Pinpoint the cell where the given text exists, returning its (x, y) midpoint coordinate. 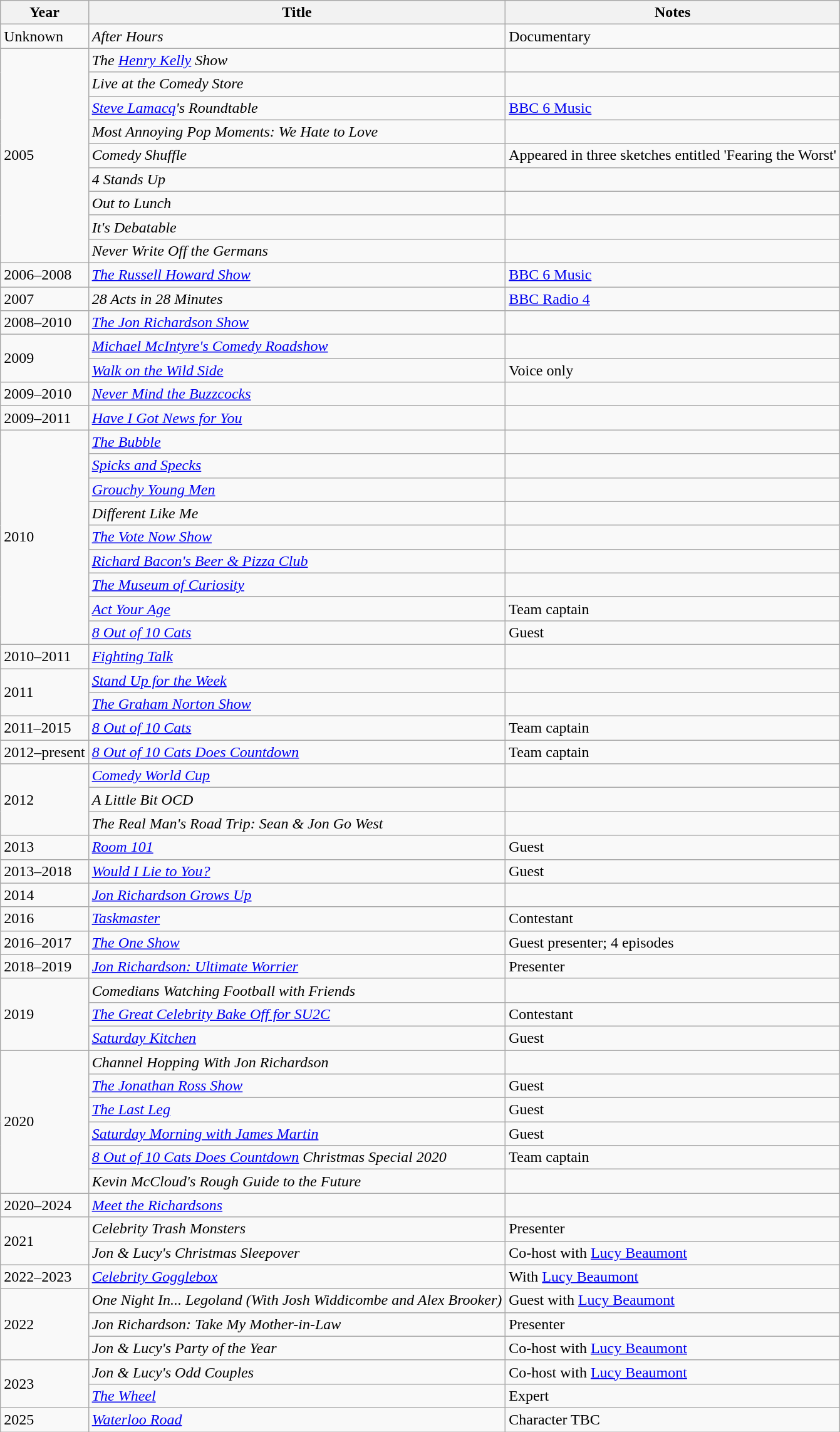
The Great Celebrity Bake Off for SU2C (297, 1014)
Celebrity Trash Monsters (297, 1229)
Never Mind the Buzzcocks (297, 394)
Guest presenter; 4 episodes (673, 943)
2021 (44, 1241)
One Night In... Legoland (With Josh Widdicombe and Alex Brooker) (297, 1300)
The Henry Kelly Show (297, 60)
Jon Richardson: Ultimate Worrier (297, 966)
2022 (44, 1324)
Jon Richardson: Take My Mother-in-Law (297, 1324)
Comedians Watching Football with Friends (297, 990)
Walk on the Wild Side (297, 370)
Voice only (673, 370)
2019 (44, 1014)
Title (297, 13)
The Jon Richardson Show (297, 323)
Guest with Lucy Beaumont (673, 1300)
Most Annoying Pop Moments: We Hate to Love (297, 132)
8 Out of 10 Cats Does Countdown (297, 752)
After Hours (297, 36)
Different Like Me (297, 513)
Never Write Off the Germans (297, 251)
Appeared in three sketches entitled 'Fearing the Worst' (673, 155)
The Vote Now Show (297, 537)
Jon Richardson Grows Up (297, 895)
8 Out of 10 Cats Does Countdown Christmas Special 2020 (297, 1158)
Jon & Lucy's Christmas Sleepover (297, 1253)
It's Debatable (297, 227)
The Last Leg (297, 1110)
2009 (44, 358)
2009–2010 (44, 394)
The Wheel (297, 1396)
2014 (44, 895)
The Museum of Curiosity (297, 585)
Michael McIntyre's Comedy Roadshow (297, 347)
Have I Got News for You (297, 418)
Fighting Talk (297, 656)
2011–2015 (44, 728)
Documentary (673, 36)
4 Stands Up (297, 179)
Saturday Kitchen (297, 1038)
Meet the Richardsons (297, 1205)
2013 (44, 847)
2016–2017 (44, 943)
Act Your Age (297, 609)
Year (44, 13)
2020 (44, 1122)
Comedy World Cup (297, 776)
2008–2010 (44, 323)
2023 (44, 1384)
2018–2019 (44, 966)
The Bubble (297, 442)
Channel Hopping With Jon Richardson (297, 1062)
Waterloo Road (297, 1419)
The Jonathan Ross Show (297, 1086)
2010 (44, 538)
The Graham Norton Show (297, 704)
2020–2024 (44, 1205)
2013–2018 (44, 871)
Room 101 (297, 847)
Character TBC (673, 1419)
2012 (44, 800)
A Little Bit OCD (297, 800)
Jon & Lucy's Party of the Year (297, 1348)
Celebrity Gogglebox (297, 1277)
Jon & Lucy's Odd Couples (297, 1372)
Stand Up for the Week (297, 680)
With Lucy Beaumont (673, 1277)
2010–2011 (44, 656)
Unknown (44, 36)
Out to Lunch (297, 203)
BBC Radio 4 (673, 299)
2012–present (44, 752)
Steve Lamacq's Roundtable (297, 108)
2005 (44, 155)
Spicks and Specks (297, 466)
2022–2023 (44, 1277)
2011 (44, 692)
The One Show (297, 943)
2025 (44, 1419)
Would I Lie to You? (297, 871)
28 Acts in 28 Minutes (297, 299)
2016 (44, 919)
Comedy Shuffle (297, 155)
Live at the Comedy Store (297, 84)
Grouchy Young Men (297, 489)
Taskmaster (297, 919)
2009–2011 (44, 418)
Notes (673, 13)
2007 (44, 299)
Saturday Morning with James Martin (297, 1134)
The Russell Howard Show (297, 274)
Richard Bacon's Beer & Pizza Club (297, 561)
2006–2008 (44, 274)
Kevin McCloud's Rough Guide to the Future (297, 1181)
The Real Man's Road Trip: Sean & Jon Go West (297, 823)
Expert (673, 1396)
